For the text-containing cell, return its midpoint in (x, y) coordinate format. 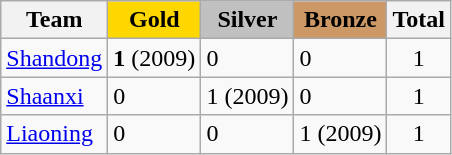
Gold (154, 20)
Shaanxi (54, 96)
Silver (248, 20)
Bronze (340, 20)
Total (419, 20)
Shandong (54, 58)
Liaoning (54, 134)
Team (54, 20)
